From the cell containing the given text, extract its center point as [x, y] coordinate. 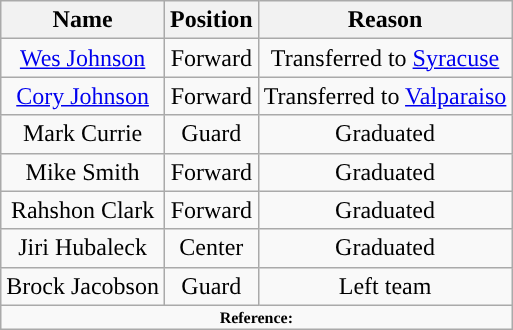
Left team [385, 286]
Center [211, 248]
Transferred to Syracuse [385, 58]
Transferred to Valparaiso [385, 96]
Rahshon Clark [83, 210]
Reference: [256, 317]
Mike Smith [83, 172]
Reason [385, 20]
Position [211, 20]
Wes Johnson [83, 58]
Cory Johnson [83, 96]
Mark Currie [83, 134]
Name [83, 20]
Jiri Hubaleck [83, 248]
Brock Jacobson [83, 286]
